Identify which cell holds the provided text, then report its [X, Y] central coordinate. 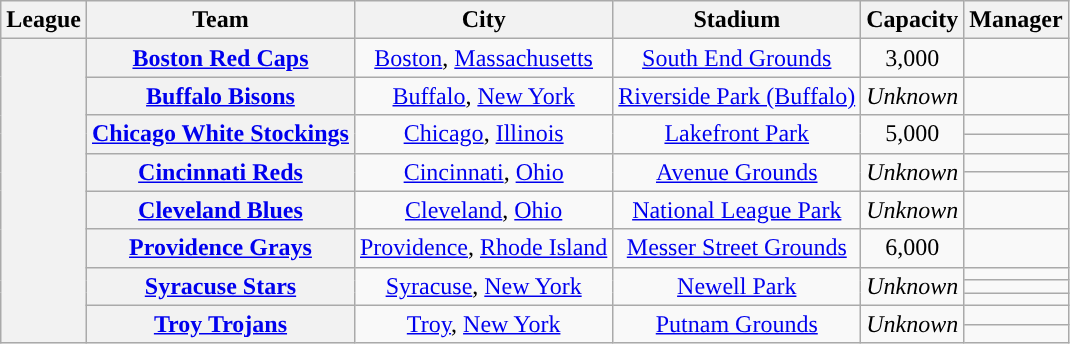
Syracuse Stars [220, 286]
National League Park [737, 210]
Putnam Grounds [737, 324]
Cincinnati, Ohio [483, 172]
Cincinnati Reds [220, 172]
Buffalo, New York [483, 96]
3,000 [912, 58]
5,000 [912, 134]
Chicago, Illinois [483, 134]
Providence, Rhode Island [483, 248]
Team [220, 20]
Troy Trojans [220, 324]
Lakefront Park [737, 134]
Chicago White Stockings [220, 134]
Newell Park [737, 286]
Troy, New York [483, 324]
League [44, 20]
Messer Street Grounds [737, 248]
South End Grounds [737, 58]
Syracuse, New York [483, 286]
Manager [1016, 20]
Providence Grays [220, 248]
Cleveland, Ohio [483, 210]
Capacity [912, 20]
Cleveland Blues [220, 210]
Buffalo Bisons [220, 96]
Boston Red Caps [220, 58]
City [483, 20]
Riverside Park (Buffalo) [737, 96]
Boston, Massachusetts [483, 58]
6,000 [912, 248]
Avenue Grounds [737, 172]
Stadium [737, 20]
